Return the (x, y) coordinate for the center point of the cell that contains the specified text.  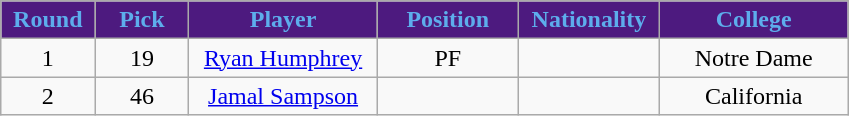
Jamal Sampson (283, 96)
Round (48, 20)
1 (48, 58)
Notre Dame (754, 58)
Position (448, 20)
2 (48, 96)
Nationality (588, 20)
Player (283, 20)
College (754, 20)
19 (142, 58)
PF (448, 58)
Ryan Humphrey (283, 58)
California (754, 96)
Pick (142, 20)
46 (142, 96)
